Scan for the cell matching the given text and deliver its [X, Y] coordinate at center. 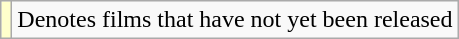
Denotes films that have not yet been released [235, 20]
